Return (x, y) of the center of cell containing provided text 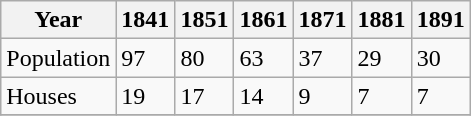
Year (58, 20)
1851 (204, 20)
97 (146, 58)
1841 (146, 20)
29 (382, 58)
1881 (382, 20)
19 (146, 96)
63 (264, 58)
37 (322, 58)
80 (204, 58)
1861 (264, 20)
1891 (440, 20)
30 (440, 58)
14 (264, 96)
9 (322, 96)
17 (204, 96)
Population (58, 58)
Houses (58, 96)
1871 (322, 20)
